Locate the cell with the specified text and output its (X, Y) center coordinate. 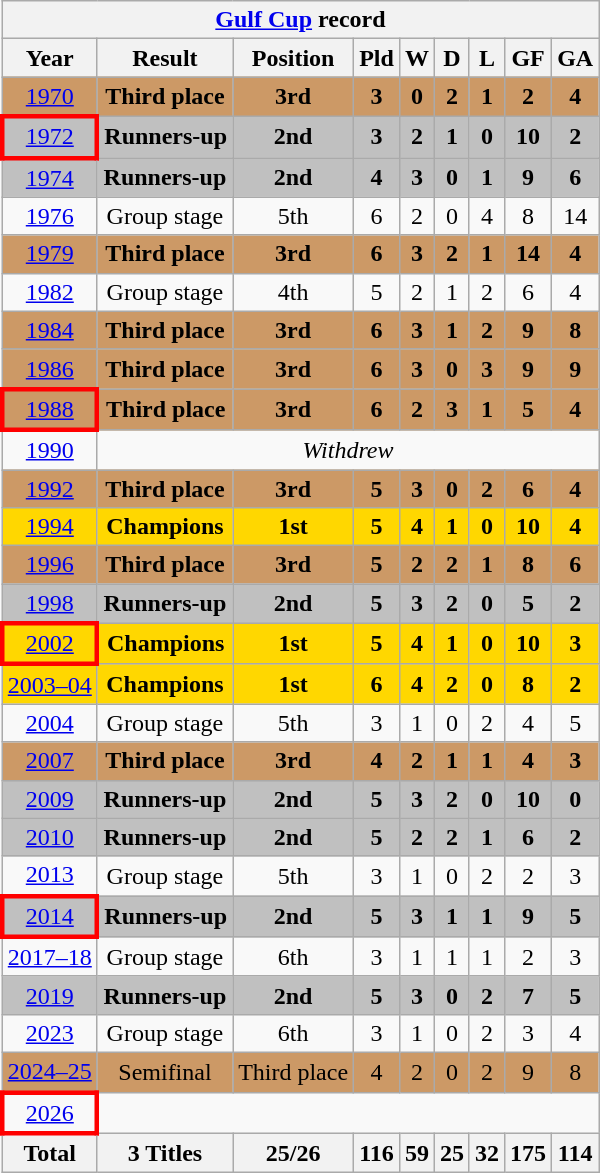
2004 (50, 723)
2007 (50, 761)
Result (164, 58)
1974 (50, 178)
2026 (50, 1112)
1992 (50, 489)
7 (528, 995)
1990 (50, 450)
W (416, 58)
1976 (50, 216)
Position (294, 58)
Withdrew (348, 450)
4th (294, 292)
59 (416, 1153)
116 (377, 1153)
1986 (50, 369)
2014 (50, 916)
1998 (50, 604)
2019 (50, 995)
1970 (50, 97)
2017–18 (50, 957)
1988 (50, 410)
1994 (50, 527)
1984 (50, 330)
D (452, 58)
GF (528, 58)
1996 (50, 565)
Year (50, 58)
1982 (50, 292)
Semifinal (164, 1072)
2023 (50, 1033)
2002 (50, 644)
Gulf Cup record (300, 20)
Pld (377, 58)
Total (50, 1153)
114 (576, 1153)
25 (452, 1153)
32 (486, 1153)
2024–25 (50, 1072)
GA (576, 58)
1972 (50, 136)
2009 (50, 799)
L (486, 58)
2010 (50, 837)
175 (528, 1153)
25/26 (294, 1153)
3 Titles (164, 1153)
1979 (50, 254)
2003–04 (50, 684)
2013 (50, 876)
